Detect which cell encompasses the target text, then output its (x, y) center coordinate. 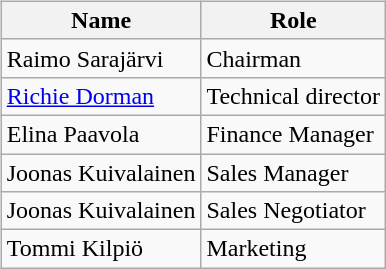
Chairman (294, 58)
Sales Manager (294, 173)
Richie Dorman (101, 96)
Elina Paavola (101, 134)
Finance Manager (294, 134)
Name (101, 20)
Marketing (294, 249)
Technical director (294, 96)
Tommi Kilpiö (101, 249)
Raimo Sarajärvi (101, 58)
Role (294, 20)
Sales Negotiator (294, 211)
